Capture the cell that displays the provided text and extract its (x, y) central coordinate. 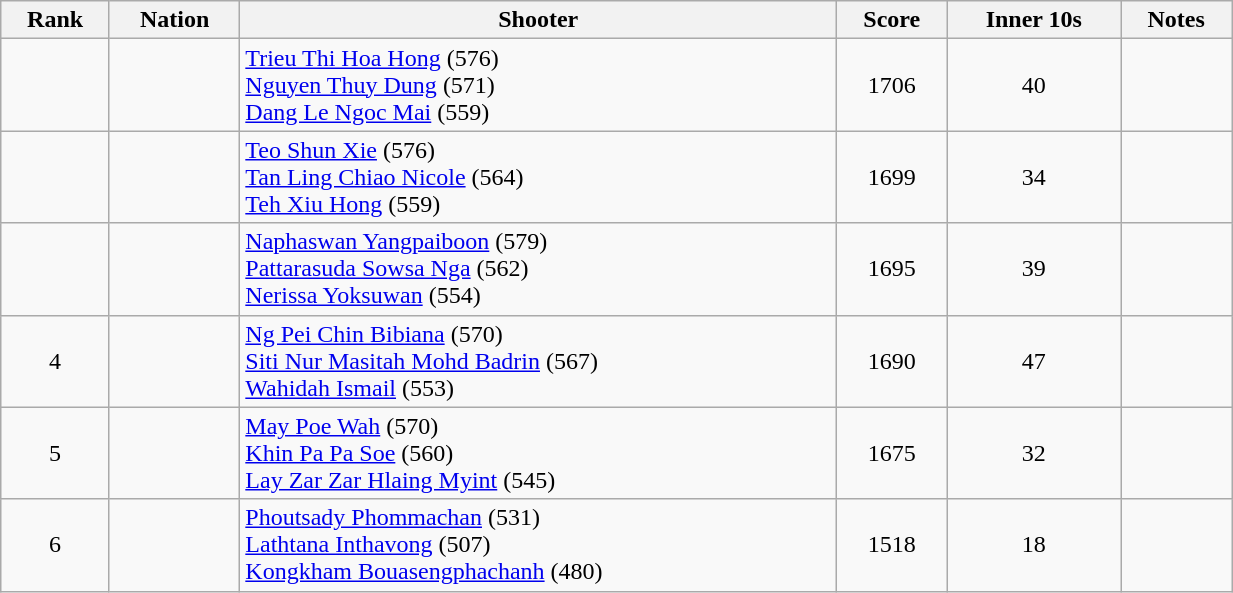
Inner 10s (1034, 20)
Teo Shun Xie (576) Tan Ling Chiao Nicole (564) Teh Xiu Hong (559) (538, 177)
6 (56, 545)
1690 (892, 361)
39 (1034, 269)
34 (1034, 177)
Naphaswan Yangpaiboon (579) Pattarasuda Sowsa Nga (562) Nerissa Yoksuwan (554) (538, 269)
Trieu Thi Hoa Hong (576) Nguyen Thuy Dung (571) Dang Le Ngoc Mai (559) (538, 85)
1695 (892, 269)
47 (1034, 361)
Ng Pei Chin Bibiana (570) Siti Nur Masitah Mohd Badrin (567) Wahidah Ismail (553) (538, 361)
1699 (892, 177)
Nation (174, 20)
Phoutsady Phommachan (531) Lathtana Inthavong (507) Kongkham Bouasengphachanh (480) (538, 545)
1518 (892, 545)
1706 (892, 85)
Shooter (538, 20)
Notes (1176, 20)
4 (56, 361)
5 (56, 453)
Score (892, 20)
1675 (892, 453)
40 (1034, 85)
32 (1034, 453)
18 (1034, 545)
Rank (56, 20)
May Poe Wah (570) Khin Pa Pa Soe (560) Lay Zar Zar Hlaing Myint (545) (538, 453)
